Search for the cell housing the specified text and yield its (x, y) center coordinate. 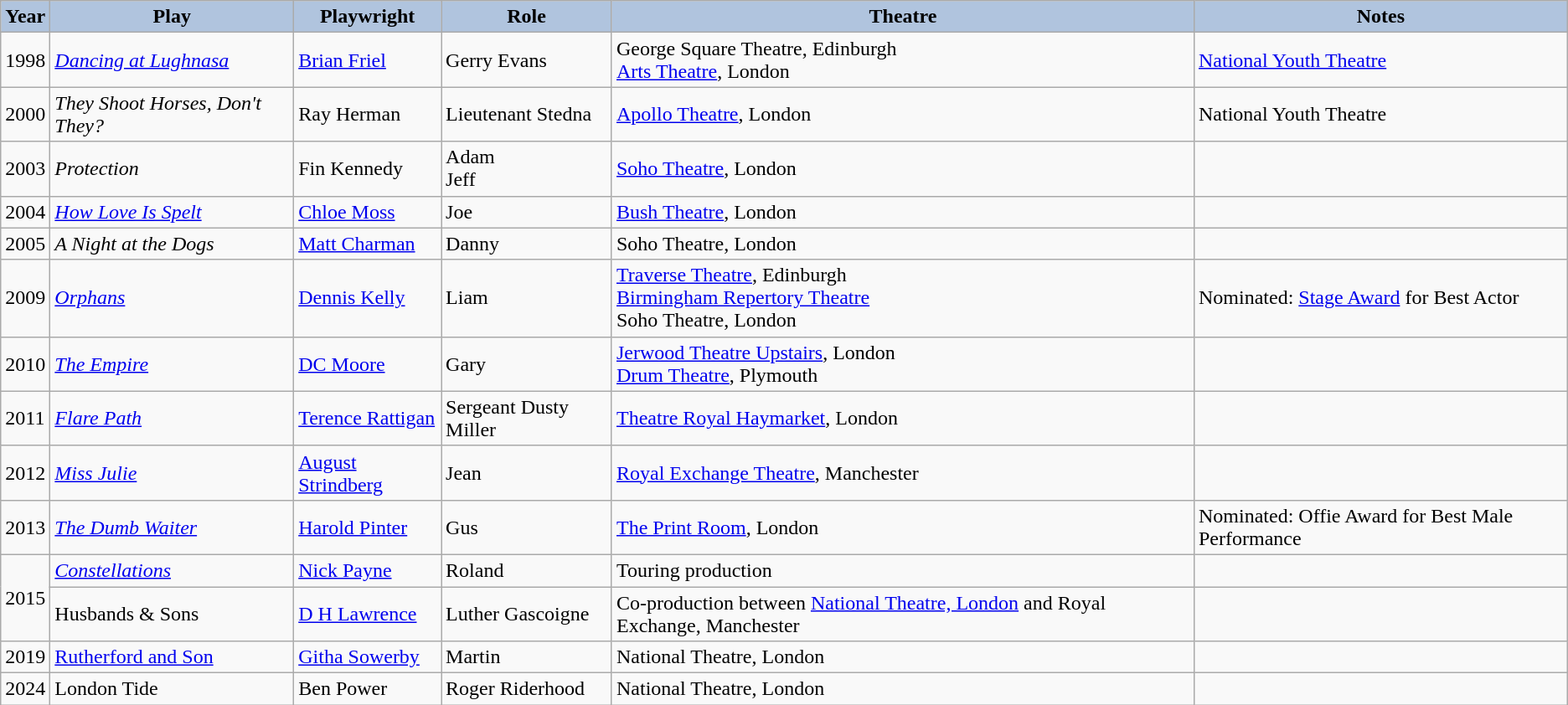
Touring production (903, 570)
1998 (25, 60)
Harold Pinter (368, 527)
Husbands & Sons (173, 613)
Constellations (173, 570)
Theatre Royal Haymarket, London (903, 419)
Brian Friel (368, 60)
Joe (527, 212)
Jean (527, 472)
AdamJeff (527, 169)
Nick Payne (368, 570)
DC Moore (368, 363)
Notes (1380, 17)
Ray Herman (368, 114)
Nominated: Stage Award for Best Actor (1380, 298)
How Love Is Spelt (173, 212)
Roland (527, 570)
Co-production between National Theatre, London and Royal Exchange, Manchester (903, 613)
The Print Room, London (903, 527)
Roger Riderhood (527, 689)
2019 (25, 657)
Traverse Theatre, EdinburghBirmingham Repertory TheatreSoho Theatre, London (903, 298)
Nominated: Offie Award for Best Male Performance (1380, 527)
Gus (527, 527)
Play (173, 17)
The Dumb Waiter (173, 527)
Chloe Moss (368, 212)
2005 (25, 244)
Dennis Kelly (368, 298)
Martin (527, 657)
2003 (25, 169)
Role (527, 17)
Terence Rattigan (368, 419)
2013 (25, 527)
Miss Julie (173, 472)
Rutherford and Son (173, 657)
Theatre (903, 17)
2024 (25, 689)
Ben Power (368, 689)
D H Lawrence (368, 613)
Year (25, 17)
2015 (25, 598)
Liam (527, 298)
A Night at the Dogs (173, 244)
Matt Charman (368, 244)
London Tide (173, 689)
The Empire (173, 363)
Gerry Evans (527, 60)
2004 (25, 212)
Lieutenant Stedna (527, 114)
Bush Theatre, London (903, 212)
2009 (25, 298)
Protection (173, 169)
2012 (25, 472)
George Square Theatre, EdinburghArts Theatre, London (903, 60)
Orphans (173, 298)
2010 (25, 363)
Luther Gascoigne (527, 613)
Danny (527, 244)
Fin Kennedy (368, 169)
Sergeant Dusty Miller (527, 419)
Playwright (368, 17)
Jerwood Theatre Upstairs, LondonDrum Theatre, Plymouth (903, 363)
Githa Sowerby (368, 657)
They Shoot Horses, Don't They? (173, 114)
Gary (527, 363)
2011 (25, 419)
Apollo Theatre, London (903, 114)
August Strindberg (368, 472)
Flare Path (173, 419)
Dancing at Lughnasa (173, 60)
Royal Exchange Theatre, Manchester (903, 472)
2000 (25, 114)
